Identify which cell holds the provided text, then report its [x, y] central coordinate. 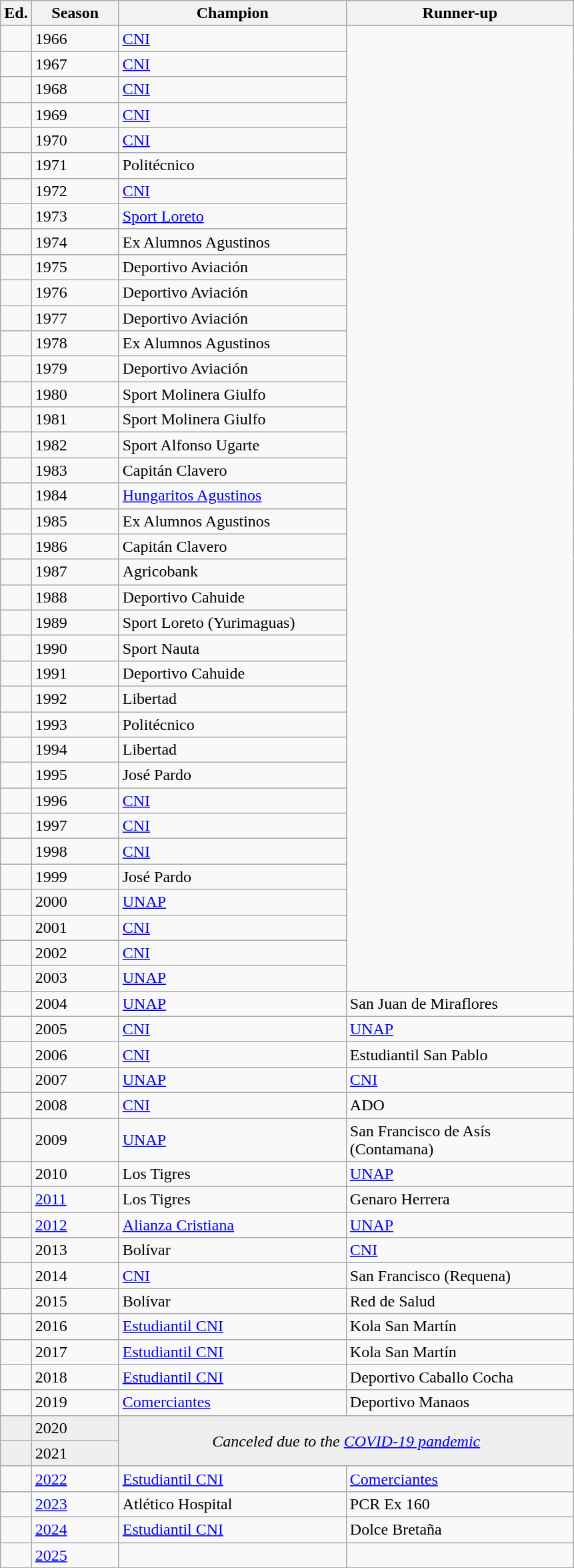
1968 [75, 89]
2014 [75, 1276]
1979 [75, 369]
1991 [75, 673]
2013 [75, 1250]
2012 [75, 1225]
2008 [75, 1105]
1999 [75, 877]
1974 [75, 242]
2019 [75, 1403]
1986 [75, 546]
1987 [75, 572]
1981 [75, 420]
Runner-up [460, 13]
2009 [75, 1140]
1973 [75, 216]
1984 [75, 496]
1980 [75, 394]
1966 [75, 39]
2000 [75, 902]
Ed. [16, 13]
2025 [75, 1555]
1975 [75, 267]
2003 [75, 978]
1972 [75, 191]
Deportivo Manaos [460, 1403]
2010 [75, 1174]
2011 [75, 1200]
2020 [75, 1428]
1992 [75, 699]
1998 [75, 851]
2023 [75, 1504]
San Francisco de Asís (Contamana) [460, 1140]
San Juan de Miraflores [460, 1004]
1969 [75, 115]
2004 [75, 1004]
1976 [75, 292]
1970 [75, 140]
2006 [75, 1054]
1996 [75, 801]
2022 [75, 1479]
2002 [75, 953]
1983 [75, 470]
Dolce Bretaña [460, 1529]
2017 [75, 1352]
PCR Ex 160 [460, 1504]
2015 [75, 1301]
Season [75, 13]
2024 [75, 1529]
1971 [75, 165]
Estudiantil San Pablo [460, 1054]
Red de Salud [460, 1301]
1977 [75, 318]
1989 [75, 623]
Hungaritos Agustinos [232, 496]
1997 [75, 826]
1990 [75, 648]
1994 [75, 750]
1967 [75, 64]
2001 [75, 927]
2018 [75, 1377]
Sport Loreto (Yurimaguas) [232, 623]
2021 [75, 1453]
Alianza Cristiana [232, 1225]
ADO [460, 1105]
Atlético Hospital [232, 1504]
Genaro Herrera [460, 1200]
1978 [75, 344]
2016 [75, 1326]
San Francisco (Requena) [460, 1276]
Sport Loreto [232, 216]
Sport Nauta [232, 648]
1982 [75, 445]
Champion [232, 13]
Agricobank [232, 572]
1995 [75, 775]
1988 [75, 597]
1985 [75, 521]
1993 [75, 724]
2005 [75, 1029]
Canceled due to the COVID-19 pandemic [346, 1441]
2007 [75, 1080]
Deportivo Caballo Cocha [460, 1377]
Sport Alfonso Ugarte [232, 445]
